Identify which cell holds the provided text, then report its [x, y] central coordinate. 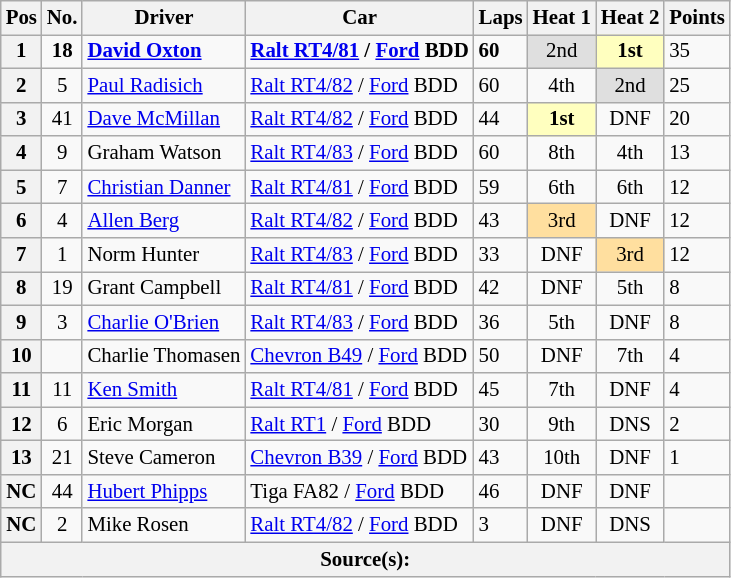
Charlie Thomasen [164, 356]
Chevron B39 / Ford BDD [359, 458]
46 [501, 491]
Ken Smith [164, 390]
20 [696, 119]
18 [62, 51]
36 [501, 322]
Laps [501, 18]
Steve Cameron [164, 458]
42 [501, 288]
No. [62, 18]
Eric Morgan [164, 424]
Source(s): [366, 559]
35 [696, 51]
Chevron B49 / Ford BDD [359, 356]
Dave McMillan [164, 119]
19 [62, 288]
Hubert Phipps [164, 491]
Pos [22, 18]
Car [359, 18]
Ralt RT1 / Ford BDD [359, 424]
59 [501, 187]
David Oxton [164, 51]
Christian Danner [164, 187]
Heat 2 [630, 18]
45 [501, 390]
25 [696, 85]
21 [62, 458]
Mike Rosen [164, 525]
Graham Watson [164, 153]
Allen Berg [164, 221]
Grant Campbell [164, 288]
30 [501, 424]
Tiga FA82 / Ford BDD [359, 491]
9th [562, 424]
8th [562, 153]
50 [501, 356]
10 [22, 356]
33 [501, 255]
Heat 1 [562, 18]
41 [62, 119]
Norm Hunter [164, 255]
Charlie O'Brien [164, 322]
Points [696, 18]
10th [562, 458]
Driver [164, 18]
Paul Radisich [164, 85]
